Capture the cell that displays the provided text and extract its [X, Y] central coordinate. 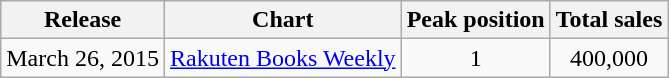
Release [83, 20]
400,000 [609, 58]
Peak position [476, 20]
Total sales [609, 20]
1 [476, 58]
Rakuten Books Weekly [282, 58]
Chart [282, 20]
March 26, 2015 [83, 58]
